Capture the cell that displays the provided text and extract its (X, Y) central coordinate. 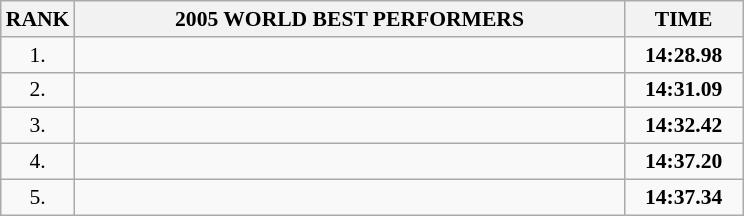
14:31.09 (684, 90)
RANK (38, 19)
14:28.98 (684, 55)
2. (38, 90)
14:32.42 (684, 126)
2005 WORLD BEST PERFORMERS (349, 19)
1. (38, 55)
4. (38, 162)
14:37.34 (684, 197)
14:37.20 (684, 162)
5. (38, 197)
3. (38, 126)
TIME (684, 19)
